Output the [x, y] coordinate of the center of the cell containing the given text.  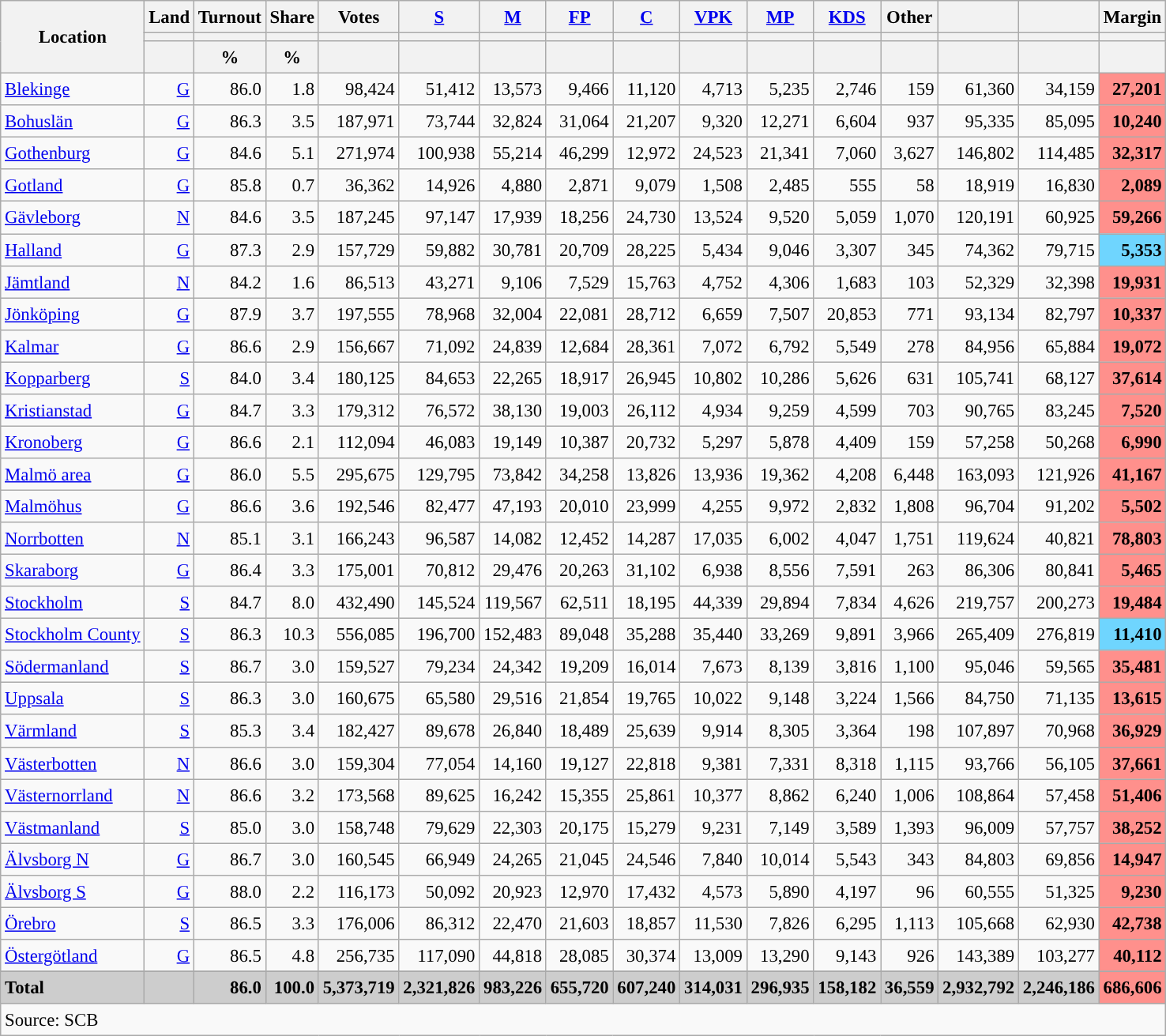
197,555 [359, 315]
3.1 [292, 539]
35,288 [646, 635]
68,127 [1059, 378]
37,661 [1133, 763]
176,006 [359, 923]
17,939 [513, 218]
59,266 [1133, 218]
5,235 [780, 90]
20,732 [646, 443]
59,565 [1059, 667]
2,321,826 [439, 988]
19,149 [513, 443]
14,926 [439, 185]
43,271 [439, 281]
29,476 [513, 571]
38,130 [513, 411]
3,224 [847, 699]
Kopparberg [73, 378]
56,105 [1059, 763]
159,527 [359, 667]
6,938 [714, 571]
10,387 [580, 443]
Gävleborg [73, 218]
28,085 [580, 956]
3,816 [847, 667]
Other [910, 17]
Turnout [229, 17]
9,466 [580, 90]
105,668 [979, 923]
96,009 [979, 827]
35,481 [1133, 667]
15,279 [646, 827]
2,485 [780, 185]
Västerbotten [73, 763]
3.6 [292, 506]
9,231 [714, 827]
26,112 [646, 411]
5,878 [780, 443]
91,202 [1059, 506]
29,516 [513, 699]
VPK [714, 17]
295,675 [359, 474]
7,331 [780, 763]
Location [73, 37]
1,508 [714, 185]
175,001 [359, 571]
18,195 [646, 602]
5,297 [714, 443]
5,549 [847, 346]
119,624 [979, 539]
44,339 [714, 602]
7,060 [847, 153]
5,373,719 [359, 988]
166,243 [359, 539]
103 [910, 281]
84,956 [979, 346]
73,744 [439, 122]
3,307 [847, 250]
5,465 [1133, 571]
79,715 [1059, 250]
105,741 [979, 378]
7,834 [847, 602]
86,513 [359, 281]
1,113 [910, 923]
58 [910, 185]
23,999 [646, 506]
5,890 [780, 891]
85.3 [229, 732]
51,406 [1133, 795]
60,555 [979, 891]
35,440 [714, 635]
0.7 [292, 185]
57,757 [1059, 827]
73,842 [513, 474]
8,305 [780, 732]
85.0 [229, 827]
1,006 [910, 795]
17,035 [714, 539]
160,545 [359, 860]
13,573 [513, 90]
9,381 [714, 763]
4,197 [847, 891]
29,894 [780, 602]
432,490 [359, 602]
1.8 [292, 90]
10,337 [1133, 315]
Kronoberg [73, 443]
44,818 [513, 956]
96 [910, 891]
20,263 [580, 571]
Västernorrland [73, 795]
19,484 [1133, 602]
192,546 [359, 506]
26,945 [646, 378]
Bohuslän [73, 122]
6,240 [847, 795]
11,120 [646, 90]
271,974 [359, 153]
61,360 [979, 90]
Kalmar [73, 346]
180,125 [359, 378]
36,362 [359, 185]
2.1 [292, 443]
5,502 [1133, 506]
4,255 [714, 506]
34,159 [1059, 90]
1,393 [910, 827]
7,826 [780, 923]
18,919 [979, 185]
32,317 [1133, 153]
26,840 [513, 732]
79,629 [439, 827]
66,949 [439, 860]
4,409 [847, 443]
Land [169, 17]
7,072 [714, 346]
158,182 [847, 988]
88.0 [229, 891]
11,410 [1133, 635]
9,520 [780, 218]
5,434 [714, 250]
631 [910, 378]
51,325 [1059, 891]
145,524 [439, 602]
179,312 [359, 411]
4,713 [714, 90]
76,572 [439, 411]
6,002 [780, 539]
7,840 [714, 860]
27,201 [1133, 90]
46,299 [580, 153]
28,712 [646, 315]
32,398 [1059, 281]
70,812 [439, 571]
24,523 [714, 153]
10,802 [714, 378]
1,808 [910, 506]
703 [910, 411]
57,258 [979, 443]
37,614 [1133, 378]
84,750 [979, 699]
1.6 [292, 281]
9,914 [714, 732]
100,938 [439, 153]
25,639 [646, 732]
19,072 [1133, 346]
Jönköping [73, 315]
3,364 [847, 732]
89,048 [580, 635]
8,862 [780, 795]
87.9 [229, 315]
46,083 [439, 443]
114,485 [1059, 153]
6,990 [1133, 443]
4,573 [714, 891]
50,092 [439, 891]
96,704 [979, 506]
5.5 [292, 474]
C [646, 17]
10,377 [714, 795]
121,926 [1059, 474]
31,102 [646, 571]
84,803 [979, 860]
20,923 [513, 891]
Norrbotten [73, 539]
937 [910, 122]
12,684 [580, 346]
129,795 [439, 474]
18,857 [646, 923]
57,458 [1059, 795]
7,149 [780, 827]
187,971 [359, 122]
17,432 [646, 891]
108,864 [979, 795]
173,568 [359, 795]
4.8 [292, 956]
196,700 [439, 635]
84.2 [229, 281]
34,258 [580, 474]
9,079 [646, 185]
19,209 [580, 667]
263 [910, 571]
14,082 [513, 539]
85.8 [229, 185]
3,966 [910, 635]
6,659 [714, 315]
83,245 [1059, 411]
Jämtland [73, 281]
926 [910, 956]
10,014 [780, 860]
12,452 [580, 539]
187,245 [359, 218]
24,730 [646, 218]
10,240 [1133, 122]
15,763 [646, 281]
2,746 [847, 90]
Gothenburg [73, 153]
555 [847, 185]
112,094 [359, 443]
51,412 [439, 90]
163,093 [979, 474]
19,362 [780, 474]
256,735 [359, 956]
95,335 [979, 122]
276,819 [1059, 635]
Uppsala [73, 699]
21,045 [580, 860]
52,329 [979, 281]
FP [580, 17]
62,511 [580, 602]
Älvsborg S [73, 891]
9,143 [847, 956]
40,821 [1059, 539]
10,286 [780, 378]
10.3 [292, 635]
65,580 [439, 699]
95,046 [979, 667]
296,935 [780, 988]
12,972 [646, 153]
9,148 [780, 699]
93,766 [979, 763]
21,207 [646, 122]
Gotland [73, 185]
60,925 [1059, 218]
Halland [73, 250]
89,678 [439, 732]
5,543 [847, 860]
22,303 [513, 827]
983,226 [513, 988]
3.2 [292, 795]
6,604 [847, 122]
59,882 [439, 250]
4,934 [714, 411]
182,427 [359, 732]
5,626 [847, 378]
278 [910, 346]
21,603 [580, 923]
9,320 [714, 122]
4,626 [910, 602]
82,477 [439, 506]
8,318 [847, 763]
18,917 [580, 378]
25,861 [646, 795]
117,090 [439, 956]
Votes [359, 17]
160,675 [359, 699]
85,095 [1059, 122]
Värmland [73, 732]
103,277 [1059, 956]
2,871 [580, 185]
14,947 [1133, 860]
20,175 [580, 827]
36,929 [1133, 732]
9,972 [780, 506]
M [513, 17]
771 [910, 315]
86,306 [979, 571]
156,667 [359, 346]
19,931 [1133, 281]
1,070 [910, 218]
345 [910, 250]
13,826 [646, 474]
556,085 [359, 635]
19,127 [580, 763]
4,880 [513, 185]
107,897 [979, 732]
Blekinge [73, 90]
4,599 [847, 411]
159,304 [359, 763]
86.4 [229, 571]
3.7 [292, 315]
96,587 [439, 539]
6,295 [847, 923]
41,167 [1133, 474]
7,520 [1133, 411]
36,559 [910, 988]
2,832 [847, 506]
24,265 [513, 860]
30,781 [513, 250]
69,856 [1059, 860]
74,362 [979, 250]
2,246,186 [1059, 988]
16,830 [1059, 185]
2,932,792 [979, 988]
1,100 [910, 667]
85.1 [229, 539]
55,214 [513, 153]
2,089 [1133, 185]
8,556 [780, 571]
3,589 [847, 827]
13,290 [780, 956]
4,752 [714, 281]
24,546 [646, 860]
13,936 [714, 474]
12,970 [580, 891]
116,173 [359, 891]
20,853 [847, 315]
1,115 [910, 763]
93,134 [979, 315]
Stockholm [73, 602]
22,081 [580, 315]
314,031 [714, 988]
Kristianstad [73, 411]
9,259 [780, 411]
4,047 [847, 539]
Örebro [73, 923]
Share [292, 17]
158,748 [359, 827]
84,653 [439, 378]
9,230 [1133, 891]
6,792 [780, 346]
32,824 [513, 122]
33,269 [780, 635]
Malmöhus [73, 506]
Skaraborg [73, 571]
13,009 [714, 956]
50,268 [1059, 443]
2.2 [292, 891]
7,673 [714, 667]
47,193 [513, 506]
70,968 [1059, 732]
152,483 [513, 635]
200,273 [1059, 602]
6,448 [910, 474]
28,361 [646, 346]
7,507 [780, 315]
98,424 [359, 90]
79,234 [439, 667]
1,566 [910, 699]
343 [910, 860]
7,591 [847, 571]
78,803 [1133, 539]
9,046 [780, 250]
1,683 [847, 281]
Västmanland [73, 827]
22,818 [646, 763]
Source: SCB [583, 1019]
19,765 [646, 699]
78,968 [439, 315]
16,242 [513, 795]
89,625 [439, 795]
4,306 [780, 281]
143,389 [979, 956]
20,010 [580, 506]
12,271 [780, 122]
87.3 [229, 250]
21,341 [780, 153]
607,240 [646, 988]
13,615 [1133, 699]
40,112 [1133, 956]
146,802 [979, 153]
7,529 [580, 281]
100.0 [292, 988]
90,765 [979, 411]
32,004 [513, 315]
21,854 [580, 699]
77,054 [439, 763]
Södermanland [73, 667]
Stockholm County [73, 635]
9,891 [847, 635]
5,353 [1133, 250]
15,355 [580, 795]
1,751 [910, 539]
KDS [847, 17]
82,797 [1059, 315]
97,147 [439, 218]
Total [73, 988]
20,709 [580, 250]
24,342 [513, 667]
120,191 [979, 218]
22,470 [513, 923]
5.1 [292, 153]
14,287 [646, 539]
38,252 [1133, 827]
71,135 [1059, 699]
Malmö area [73, 474]
5,059 [847, 218]
14,160 [513, 763]
265,409 [979, 635]
31,064 [580, 122]
8,139 [780, 667]
9,106 [513, 281]
24,839 [513, 346]
13,524 [714, 218]
219,757 [979, 602]
8.0 [292, 602]
86,312 [439, 923]
62,930 [1059, 923]
686,606 [1133, 988]
157,729 [359, 250]
30,374 [646, 956]
119,567 [513, 602]
3,627 [910, 153]
42,738 [1133, 923]
22,265 [513, 378]
28,225 [646, 250]
11,530 [714, 923]
655,720 [580, 988]
18,489 [580, 732]
19,003 [580, 411]
4,208 [847, 474]
Älvsborg N [73, 860]
80,841 [1059, 571]
84.0 [229, 378]
198 [910, 732]
18,256 [580, 218]
65,884 [1059, 346]
71,092 [439, 346]
Östergötland [73, 956]
16,014 [646, 667]
10,022 [714, 699]
Margin [1133, 17]
MP [780, 17]
